Identify which cell holds the provided text, then report its (x, y) central coordinate. 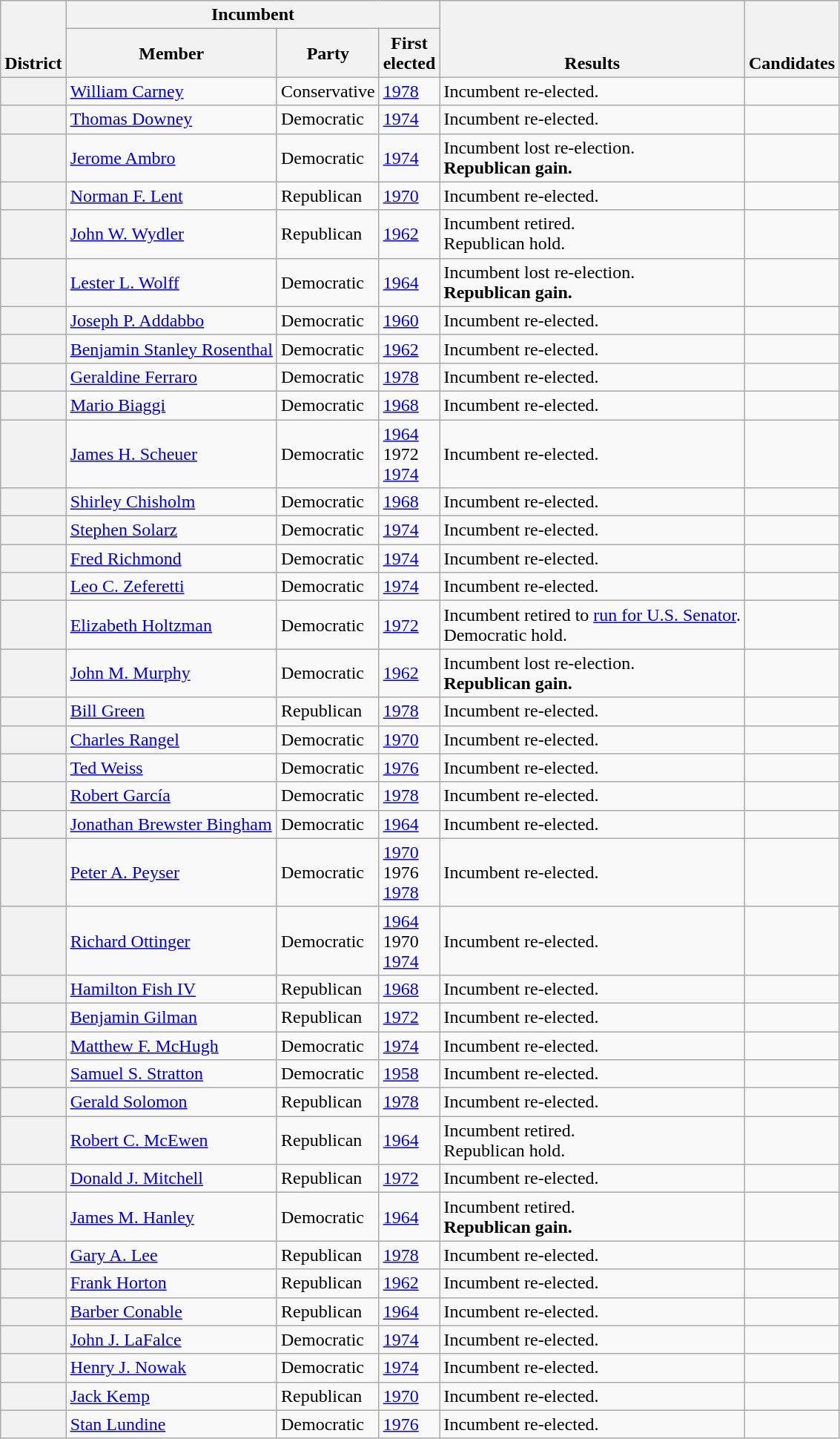
Incumbent retired to run for U.S. Senator.Democratic hold. (592, 625)
Jack Kemp (171, 1396)
Peter A. Peyser (171, 872)
Robert García (171, 796)
Fred Richmond (171, 559)
Norman F. Lent (171, 196)
Richard Ottinger (171, 941)
Results (592, 39)
19641972 1974 (409, 454)
John J. LaFalce (171, 1340)
Jerome Ambro (171, 157)
Benjamin Stanley Rosenthal (171, 349)
Conservative (328, 91)
Charles Rangel (171, 740)
John W. Wydler (171, 234)
Lester L. Wolff (171, 282)
Robert C. McEwen (171, 1141)
1958 (409, 1074)
Jonathan Brewster Bingham (171, 824)
Shirley Chisholm (171, 502)
Ted Weiss (171, 768)
Thomas Downey (171, 119)
James M. Hanley (171, 1216)
Stan Lundine (171, 1424)
William Carney (171, 91)
Party (328, 53)
District (33, 39)
John M. Murphy (171, 674)
Geraldine Ferraro (171, 377)
Bill Green (171, 711)
Candidates (792, 39)
Leo C. Zeferetti (171, 587)
19641970 1974 (409, 941)
19701976 1978 (409, 872)
Mario Biaggi (171, 405)
Barber Conable (171, 1311)
Matthew F. McHugh (171, 1045)
Incumbent retired.Republican gain. (592, 1216)
Incumbent (253, 15)
Firstelected (409, 53)
1960 (409, 320)
Member (171, 53)
Gerald Solomon (171, 1102)
Elizabeth Holtzman (171, 625)
Stephen Solarz (171, 530)
James H. Scheuer (171, 454)
Hamilton Fish IV (171, 989)
Donald J. Mitchell (171, 1179)
Samuel S. Stratton (171, 1074)
Henry J. Nowak (171, 1368)
Gary A. Lee (171, 1255)
Benjamin Gilman (171, 1017)
Joseph P. Addabbo (171, 320)
Frank Horton (171, 1283)
